Identify which cell holds the provided text, then report its [X, Y] central coordinate. 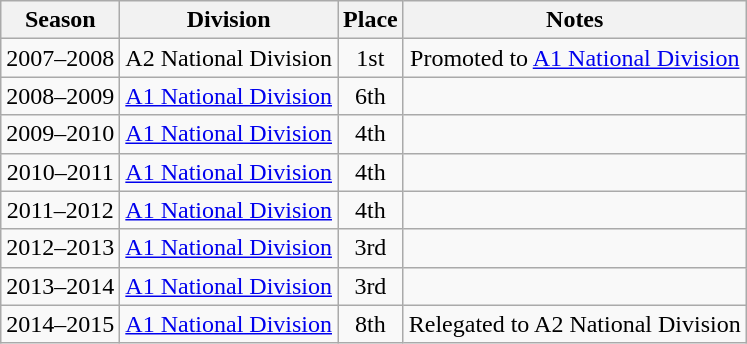
Promoted to A1 National Division [574, 58]
2009–2010 [60, 134]
2010–2011 [60, 172]
8th [371, 324]
6th [371, 96]
2013–2014 [60, 286]
2008–2009 [60, 96]
Notes [574, 20]
Relegated to A2 National Division [574, 324]
2012–2013 [60, 248]
2011–2012 [60, 210]
Place [371, 20]
1st [371, 58]
Division [229, 20]
2007–2008 [60, 58]
2014–2015 [60, 324]
A2 National Division [229, 58]
Season [60, 20]
